Return (X, Y) of the center of cell containing provided text 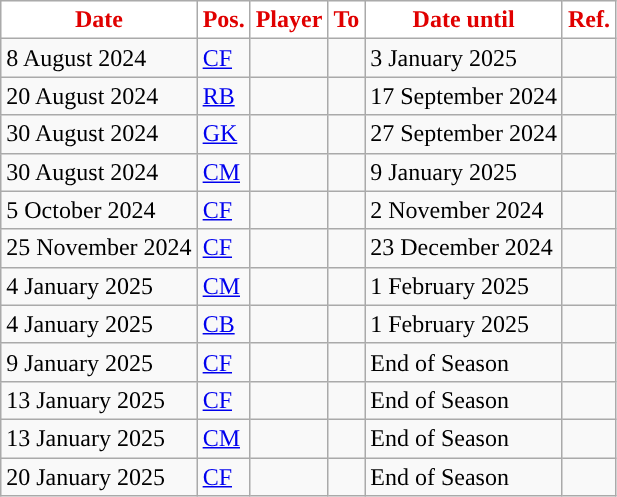
20 August 2024 (99, 96)
27 September 2024 (464, 134)
To (346, 20)
Date (99, 20)
RB (224, 96)
3 January 2025 (464, 58)
Player (289, 20)
GK (224, 134)
17 September 2024 (464, 96)
23 December 2024 (464, 248)
CB (224, 324)
20 January 2025 (99, 477)
Date until (464, 20)
2 November 2024 (464, 210)
5 October 2024 (99, 210)
Ref. (588, 20)
8 August 2024 (99, 58)
Pos. (224, 20)
25 November 2024 (99, 248)
